Pinpoint the cell where the given text exists, returning its (X, Y) midpoint coordinate. 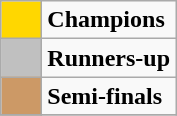
Champions (109, 20)
Runners-up (109, 58)
Semi-finals (109, 96)
